Locate the cell with the specified text and output its [x, y] center coordinate. 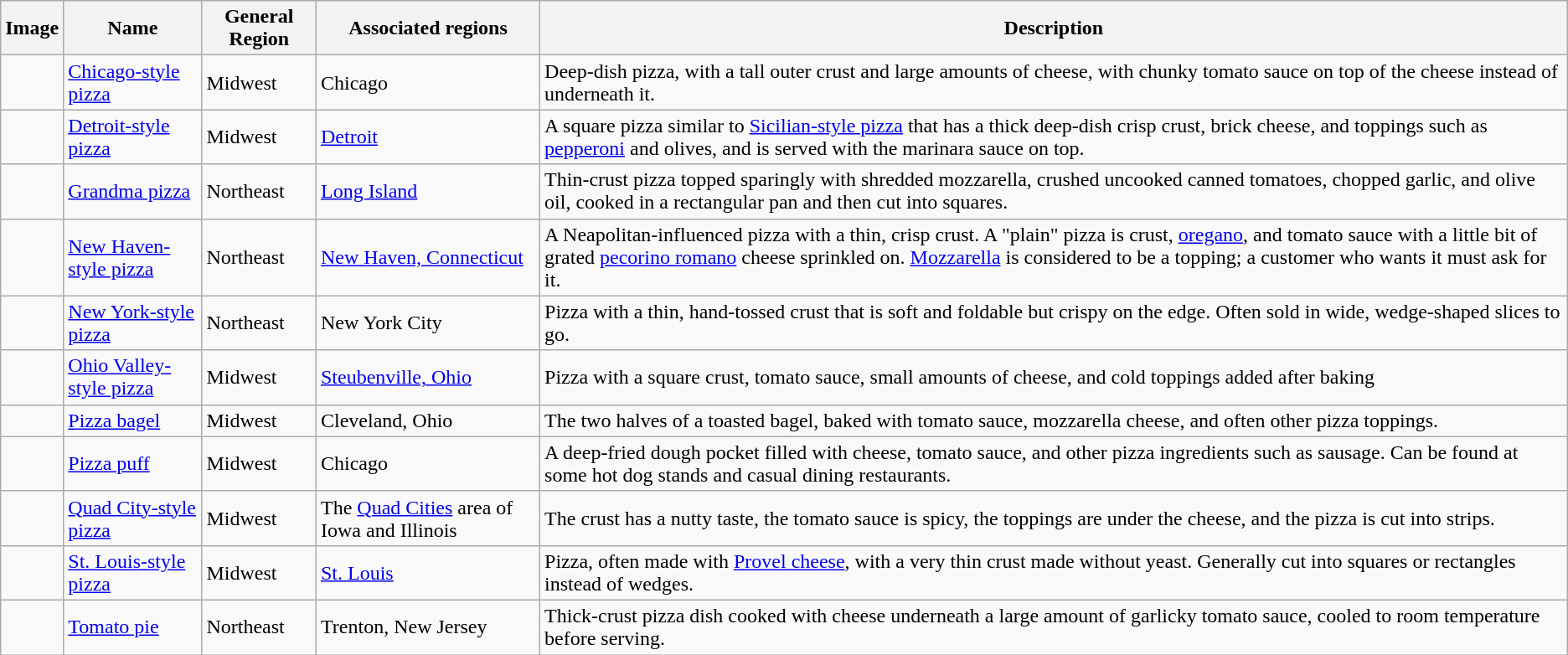
Steubenville, Ohio [427, 377]
Pizza, often made with Provel cheese, with a very thin crust made without yeast. Generally cut into squares or rectangles instead of wedges. [1054, 573]
Grandma pizza [132, 191]
New Haven-style pizza [132, 257]
St. Louis [427, 573]
The Quad Cities area of Iowa and Illinois [427, 518]
Detroit [427, 137]
Cleveland, Ohio [427, 420]
Detroit-style pizza [132, 137]
Pizza with a square crust, tomato sauce, small amounts of cheese, and cold toppings added after baking [1054, 377]
St. Louis-style pizza [132, 573]
Tomato pie [132, 627]
Trenton, New Jersey [427, 627]
Pizza bagel [132, 420]
Quad City-style pizza [132, 518]
New York City [427, 323]
Long Island [427, 191]
Deep-dish pizza, with a tall outer crust and large amounts of cheese, with chunky tomato sauce on top of the cheese instead of underneath it. [1054, 82]
Chicago-style pizza [132, 82]
Pizza with a thin, hand-tossed crust that is soft and foldable but crispy on the edge. Often sold in wide, wedge-shaped slices to go. [1054, 323]
The two halves of a toasted bagel, baked with tomato sauce, mozzarella cheese, and often other pizza toppings. [1054, 420]
Image [32, 28]
General Region [260, 28]
New York-style pizza [132, 323]
Pizza puff [132, 464]
Associated regions [427, 28]
The crust has a nutty taste, the tomato sauce is spicy, the toppings are under the cheese, and the pizza is cut into strips. [1054, 518]
Name [132, 28]
Thick-crust pizza dish cooked with cheese underneath a large amount of garlicky tomato sauce, cooled to room temperature before serving. [1054, 627]
Description [1054, 28]
Ohio Valley-style pizza [132, 377]
New Haven, Connecticut [427, 257]
